For the text-containing cell, return its midpoint in [x, y] coordinate format. 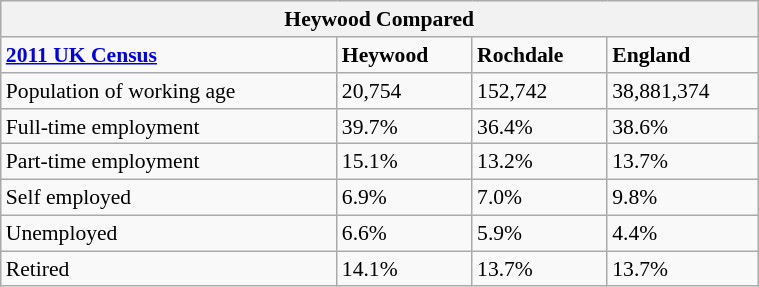
15.1% [404, 162]
152,742 [540, 91]
14.1% [404, 269]
England [682, 55]
Self employed [169, 197]
7.0% [540, 197]
13.2% [540, 162]
Rochdale [540, 55]
9.8% [682, 197]
6.6% [404, 233]
Population of working age [169, 91]
36.4% [540, 126]
Part-time employment [169, 162]
39.7% [404, 126]
Heywood Compared [380, 19]
20,754 [404, 91]
Heywood [404, 55]
38.6% [682, 126]
6.9% [404, 197]
4.4% [682, 233]
Unemployed [169, 233]
5.9% [540, 233]
Retired [169, 269]
38,881,374 [682, 91]
Full-time employment [169, 126]
2011 UK Census [169, 55]
